For the text-containing cell, return its midpoint in (X, Y) coordinate format. 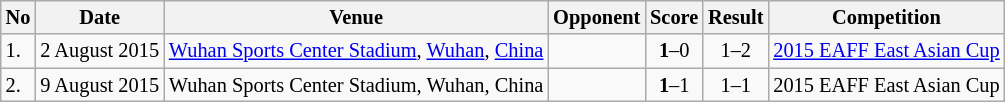
1–0 (674, 51)
2. (18, 85)
Date (100, 17)
Result (736, 17)
1–2 (736, 51)
Venue (356, 17)
Opponent (596, 17)
Score (674, 17)
2 August 2015 (100, 51)
1. (18, 51)
No (18, 17)
9 August 2015 (100, 85)
Competition (886, 17)
